Extract the (x, y) coordinate from the center of the cell holding the provided text.  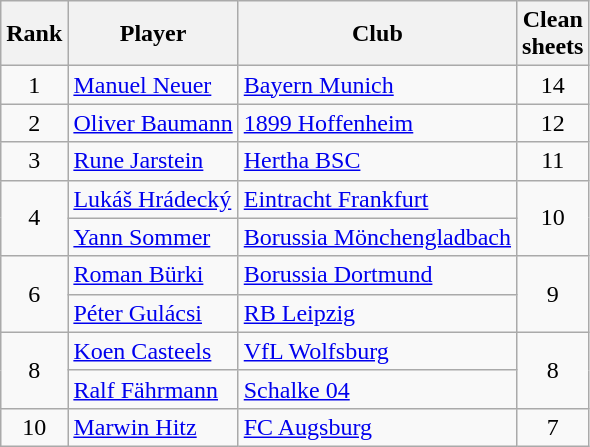
Cleansheets (553, 34)
Eintracht Frankfurt (377, 199)
14 (553, 85)
1 (34, 85)
Borussia Mönchengladbach (377, 237)
Bayern Munich (377, 85)
2 (34, 123)
FC Augsburg (377, 427)
Ralf Fährmann (153, 389)
4 (34, 218)
3 (34, 161)
Manuel Neuer (153, 85)
Rune Jarstein (153, 161)
11 (553, 161)
Hertha BSC (377, 161)
Koen Casteels (153, 351)
9 (553, 294)
VfL Wolfsburg (377, 351)
Oliver Baumann (153, 123)
Rank (34, 34)
Roman Bürki (153, 275)
Lukáš Hrádecký (153, 199)
Schalke 04 (377, 389)
7 (553, 427)
Player (153, 34)
Club (377, 34)
6 (34, 294)
Marwin Hitz (153, 427)
Borussia Dortmund (377, 275)
Péter Gulácsi (153, 313)
1899 Hoffenheim (377, 123)
12 (553, 123)
RB Leipzig (377, 313)
Yann Sommer (153, 237)
